Search for the cell housing the specified text and yield its (X, Y) center coordinate. 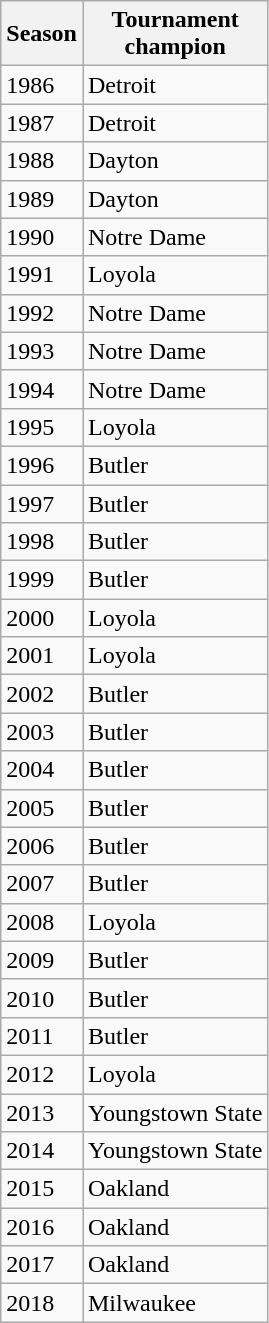
2014 (42, 1151)
2018 (42, 1303)
2004 (42, 770)
2010 (42, 998)
1996 (42, 465)
2001 (42, 656)
1988 (42, 161)
2016 (42, 1227)
2000 (42, 618)
1995 (42, 427)
1989 (42, 199)
2007 (42, 884)
2008 (42, 922)
Season (42, 34)
1999 (42, 580)
Milwaukee (174, 1303)
1992 (42, 313)
2006 (42, 846)
1987 (42, 123)
1990 (42, 237)
2015 (42, 1189)
1997 (42, 503)
2009 (42, 960)
2013 (42, 1113)
2017 (42, 1265)
1994 (42, 389)
2011 (42, 1036)
1998 (42, 542)
2005 (42, 808)
Tournamentchampion (174, 34)
1993 (42, 351)
2003 (42, 732)
2012 (42, 1074)
2002 (42, 694)
1986 (42, 85)
1991 (42, 275)
